Detect which cell encompasses the target text, then output its [X, Y] center coordinate. 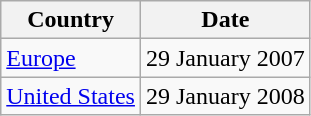
Country [71, 20]
United States [71, 96]
Date [225, 20]
29 January 2007 [225, 58]
Europe [71, 58]
29 January 2008 [225, 96]
